Capture the cell that displays the provided text and extract its (x, y) central coordinate. 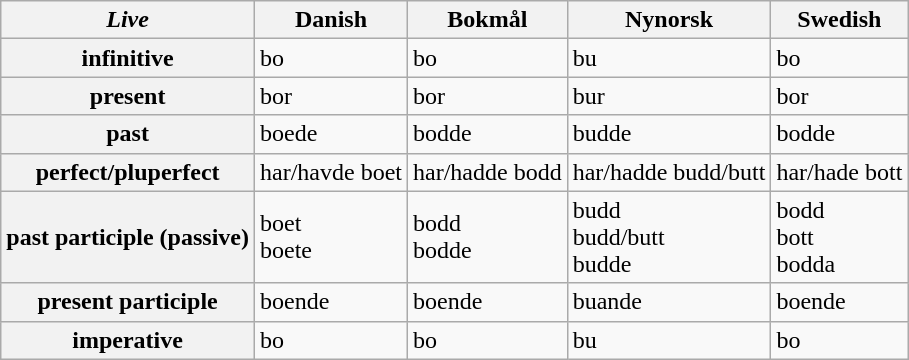
imperative (128, 340)
boddbodde (487, 237)
har/hadde bodd (487, 172)
buddbudd/buttbudde (669, 237)
Bokmål (487, 20)
perfect/pluperfect (128, 172)
infinitive (128, 58)
buande (669, 302)
boetboete (330, 237)
bur (669, 96)
Nynorsk (669, 20)
Danish (330, 20)
har/hade bott (840, 172)
past participle (passive) (128, 237)
present (128, 96)
Swedish (840, 20)
present participle (128, 302)
har/hadde budd/butt (669, 172)
har/havde boet (330, 172)
budde (669, 134)
Live (128, 20)
boede (330, 134)
boddbottbodda (840, 237)
past (128, 134)
